Determine the (X, Y) coordinate at the center of the cell enclosing the given text.  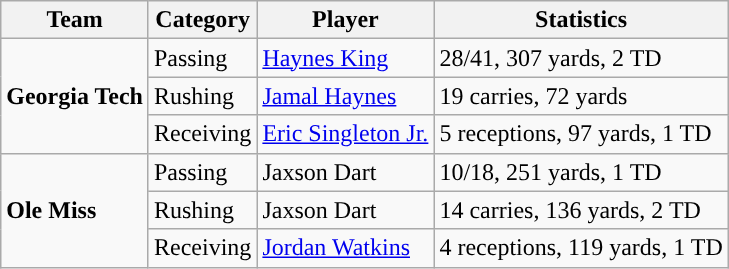
Team (75, 20)
Jamal Haynes (346, 96)
14 carries, 136 yards, 2 TD (581, 210)
19 carries, 72 yards (581, 96)
Category (202, 20)
Eric Singleton Jr. (346, 134)
Jordan Watkins (346, 248)
Haynes King (346, 58)
Ole Miss (75, 210)
Player (346, 20)
Georgia Tech (75, 96)
5 receptions, 97 yards, 1 TD (581, 134)
Statistics (581, 20)
4 receptions, 119 yards, 1 TD (581, 248)
28/41, 307 yards, 2 TD (581, 58)
10/18, 251 yards, 1 TD (581, 172)
